Identify which cell holds the provided text, then report its (X, Y) central coordinate. 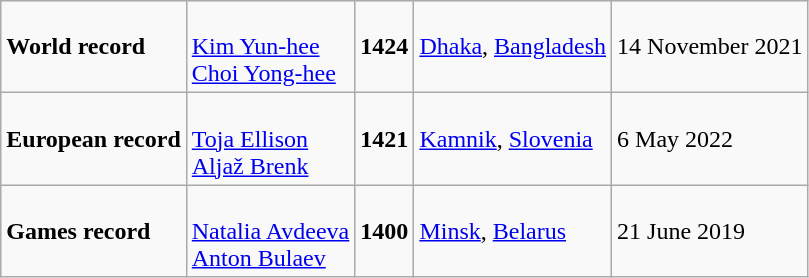
World record (94, 47)
1424 (384, 47)
1400 (384, 231)
1421 (384, 139)
Games record (94, 231)
Kim Yun-heeChoi Yong-hee (270, 47)
European record (94, 139)
14 November 2021 (710, 47)
Minsk, Belarus (513, 231)
Toja EllisonAljaž Brenk (270, 139)
6 May 2022 (710, 139)
Dhaka, Bangladesh (513, 47)
Kamnik, Slovenia (513, 139)
Natalia AvdeevaAnton Bulaev (270, 231)
21 June 2019 (710, 231)
